Determine the (X, Y) coordinate at the center of the cell enclosing the given text.  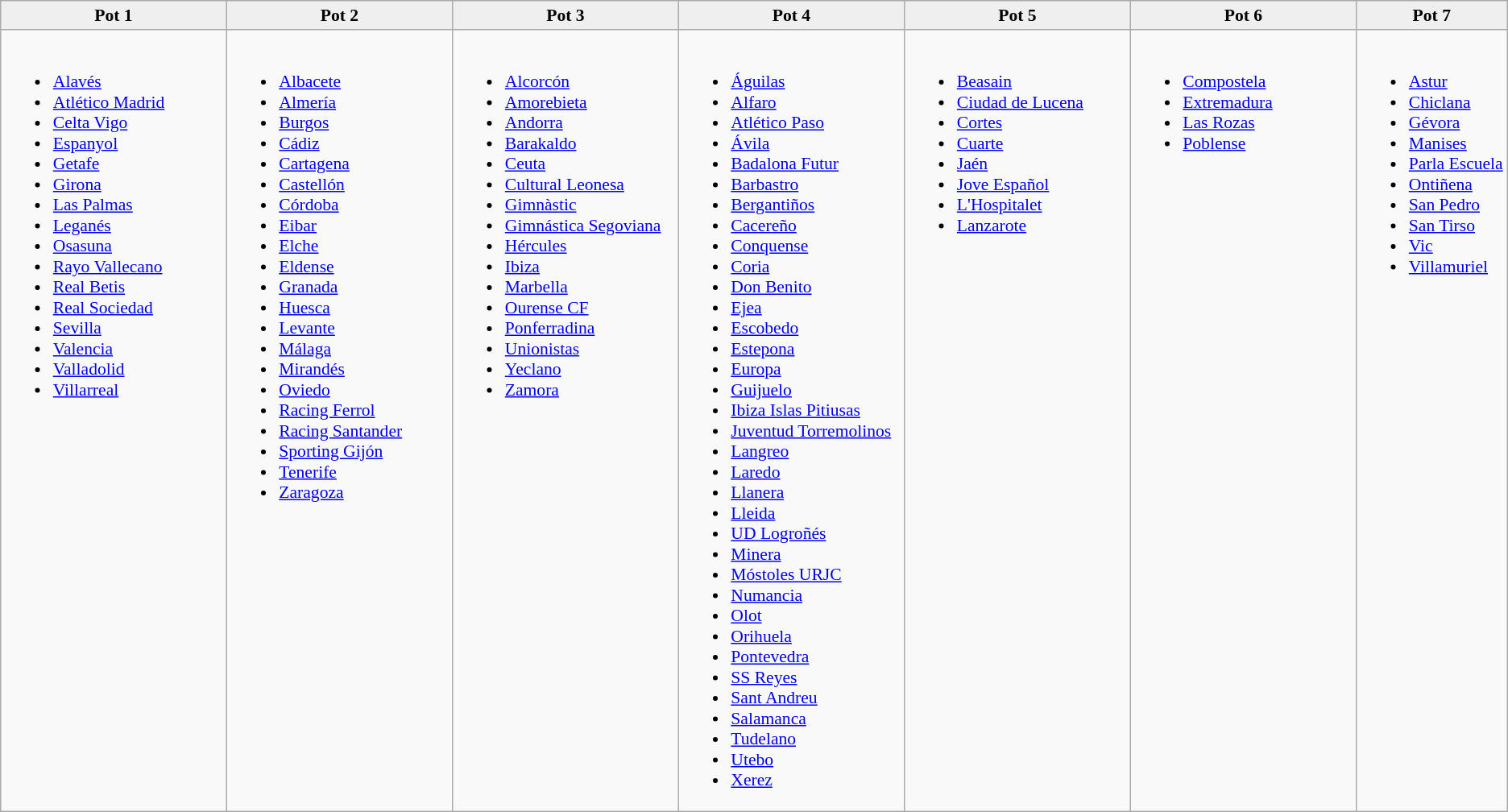
Pot 2 (339, 15)
BeasainCiudad de LucenaCortesCuarteJaénJove EspañolL'HospitaletLanzarote (1017, 420)
AsturChiclanaGévoraManisesParla EscuelaOntiñenaSan PedroSan TirsoVicVillamuriel (1432, 420)
CompostelaExtremaduraLas RozasPoblense (1243, 420)
Pot 1 (114, 15)
Pot 5 (1017, 15)
AlavésAtlético MadridCelta VigoEspanyolGetafeGironaLas PalmasLeganésOsasunaRayo VallecanoReal BetisReal SociedadSevillaValenciaValladolidVillarreal (114, 420)
Pot 3 (565, 15)
Pot 4 (791, 15)
Pot 6 (1243, 15)
Pot 7 (1432, 15)
